Extract the [x, y] coordinate from the center of the cell holding the provided text.  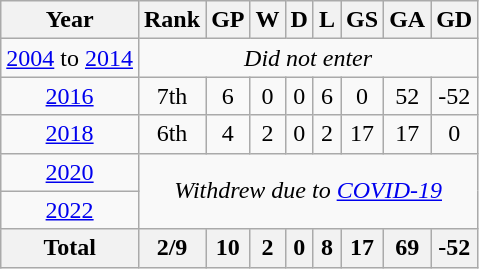
2020 [70, 172]
6th [172, 134]
2004 to 2014 [70, 58]
2018 [70, 134]
GS [362, 20]
52 [408, 96]
10 [228, 248]
GD [454, 20]
8 [326, 248]
69 [408, 248]
W [268, 20]
GA [408, 20]
2/9 [172, 248]
2022 [70, 210]
L [326, 20]
D [299, 20]
Did not enter [308, 58]
4 [228, 134]
Rank [172, 20]
Year [70, 20]
Withdrew due to COVID-19 [308, 191]
GP [228, 20]
7th [172, 96]
2016 [70, 96]
Total [70, 248]
